Locate the cell with the specified text and output its (x, y) center coordinate. 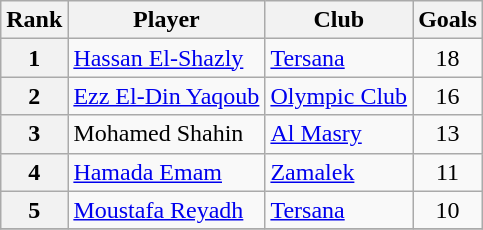
1 (34, 58)
Hamada Emam (166, 172)
Mohamed Shahin (166, 134)
4 (34, 172)
Goals (448, 20)
16 (448, 96)
5 (34, 210)
Ezz El-Din Yaqoub (166, 96)
10 (448, 210)
Hassan El-Shazly (166, 58)
3 (34, 134)
Rank (34, 20)
Zamalek (339, 172)
2 (34, 96)
Al Masry (339, 134)
Player (166, 20)
18 (448, 58)
Club (339, 20)
13 (448, 134)
Olympic Club (339, 96)
Moustafa Reyadh (166, 210)
11 (448, 172)
